Output the (X, Y) coordinate of the center of the cell containing the given text.  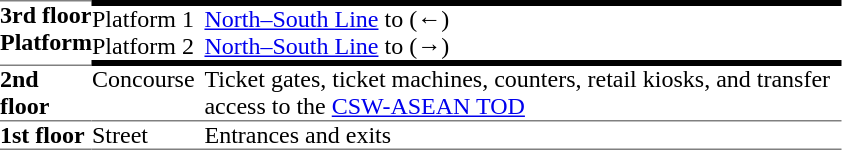
Ticket gates, ticket machines, counters, retail kiosks, and transfer access to the CSW-ASEAN TOD (523, 94)
3rd floorPlatform (46, 33)
North–South Line to (←) (523, 20)
Concourse (148, 94)
2nd floor (46, 94)
Street (148, 136)
1st floor (46, 136)
North–South Line to (→) (523, 46)
Platform 1 (148, 20)
Entrances and exits (523, 136)
Platform 2 (148, 46)
